Detect which cell encompasses the target text, then output its [X, Y] center coordinate. 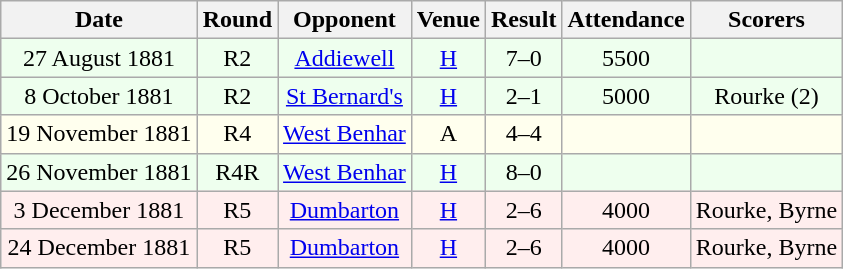
Venue [448, 20]
8–0 [524, 172]
Date [99, 20]
Opponent [345, 20]
8 October 1881 [99, 96]
Scorers [766, 20]
2–1 [524, 96]
Result [524, 20]
27 August 1881 [99, 58]
24 December 1881 [99, 248]
Rourke (2) [766, 96]
4–4 [524, 134]
A [448, 134]
R4R [237, 172]
7–0 [524, 58]
Round [237, 20]
5500 [626, 58]
26 November 1881 [99, 172]
Attendance [626, 20]
5000 [626, 96]
St Bernard's [345, 96]
3 December 1881 [99, 210]
R4 [237, 134]
19 November 1881 [99, 134]
Addiewell [345, 58]
